Pinpoint the cell where the given text exists, returning its (x, y) midpoint coordinate. 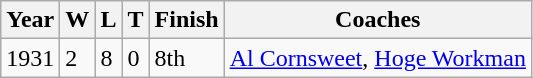
Finish (186, 20)
T (136, 20)
8th (186, 58)
Coaches (378, 20)
W (78, 20)
Year (30, 20)
1931 (30, 58)
2 (78, 58)
0 (136, 58)
Al Cornsweet, Hoge Workman (378, 58)
L (108, 20)
8 (108, 58)
